Locate the cell with the specified text and output its [x, y] center coordinate. 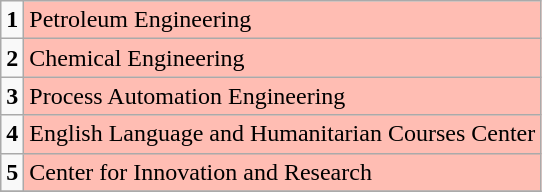
English Language and Humanitarian Courses Center [282, 134]
Petroleum Engineering [282, 20]
5 [12, 172]
3 [12, 96]
1 [12, 20]
Chemical Engineering [282, 58]
4 [12, 134]
Center for Innovation and Research [282, 172]
2 [12, 58]
Process Automation Engineering [282, 96]
